Locate the cell with the specified text and output its (x, y) center coordinate. 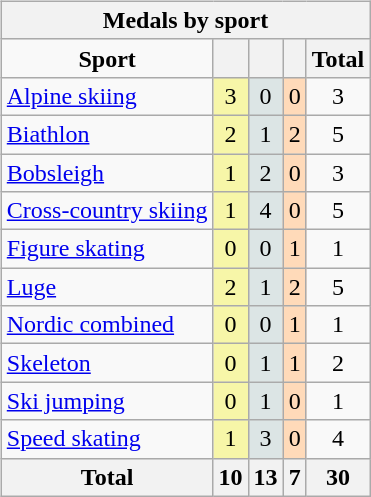
Nordic combined (107, 325)
Speed skating (107, 439)
13 (266, 477)
Biathlon (107, 134)
Figure skating (107, 249)
Skeleton (107, 363)
Cross-country skiing (107, 211)
Bobsleigh (107, 173)
7 (294, 477)
10 (230, 477)
Ski jumping (107, 401)
Sport (107, 58)
30 (338, 477)
Medals by sport (185, 20)
Luge (107, 287)
Alpine skiing (107, 96)
